Provide the [x, y] coordinate of the cell's center where the given text is located.  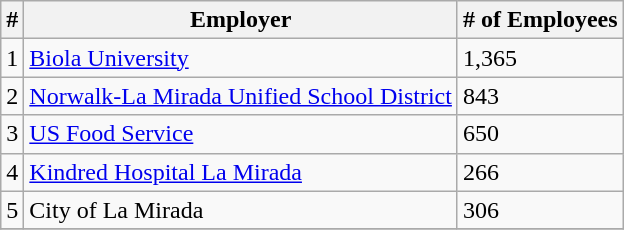
Kindred Hospital La Mirada [241, 172]
1,365 [540, 58]
4 [12, 172]
Biola University [241, 58]
3 [12, 134]
City of La Mirada [241, 210]
# [12, 20]
US Food Service [241, 134]
# of Employees [540, 20]
Norwalk-La Mirada Unified School District [241, 96]
1 [12, 58]
650 [540, 134]
306 [540, 210]
843 [540, 96]
266 [540, 172]
5 [12, 210]
2 [12, 96]
Employer [241, 20]
